Return (x, y) of the center of cell containing provided text 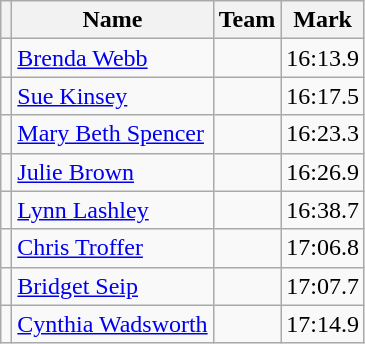
16:38.7 (323, 210)
Sue Kinsey (112, 96)
Brenda Webb (112, 58)
Mary Beth Spencer (112, 134)
Julie Brown (112, 172)
Mark (323, 20)
Name (112, 20)
Team (247, 20)
17:14.9 (323, 324)
17:07.7 (323, 286)
Chris Troffer (112, 248)
Lynn Lashley (112, 210)
16:26.9 (323, 172)
16:23.3 (323, 134)
16:17.5 (323, 96)
Cynthia Wadsworth (112, 324)
17:06.8 (323, 248)
16:13.9 (323, 58)
Bridget Seip (112, 286)
